Search for the cell housing the specified text and yield its (X, Y) center coordinate. 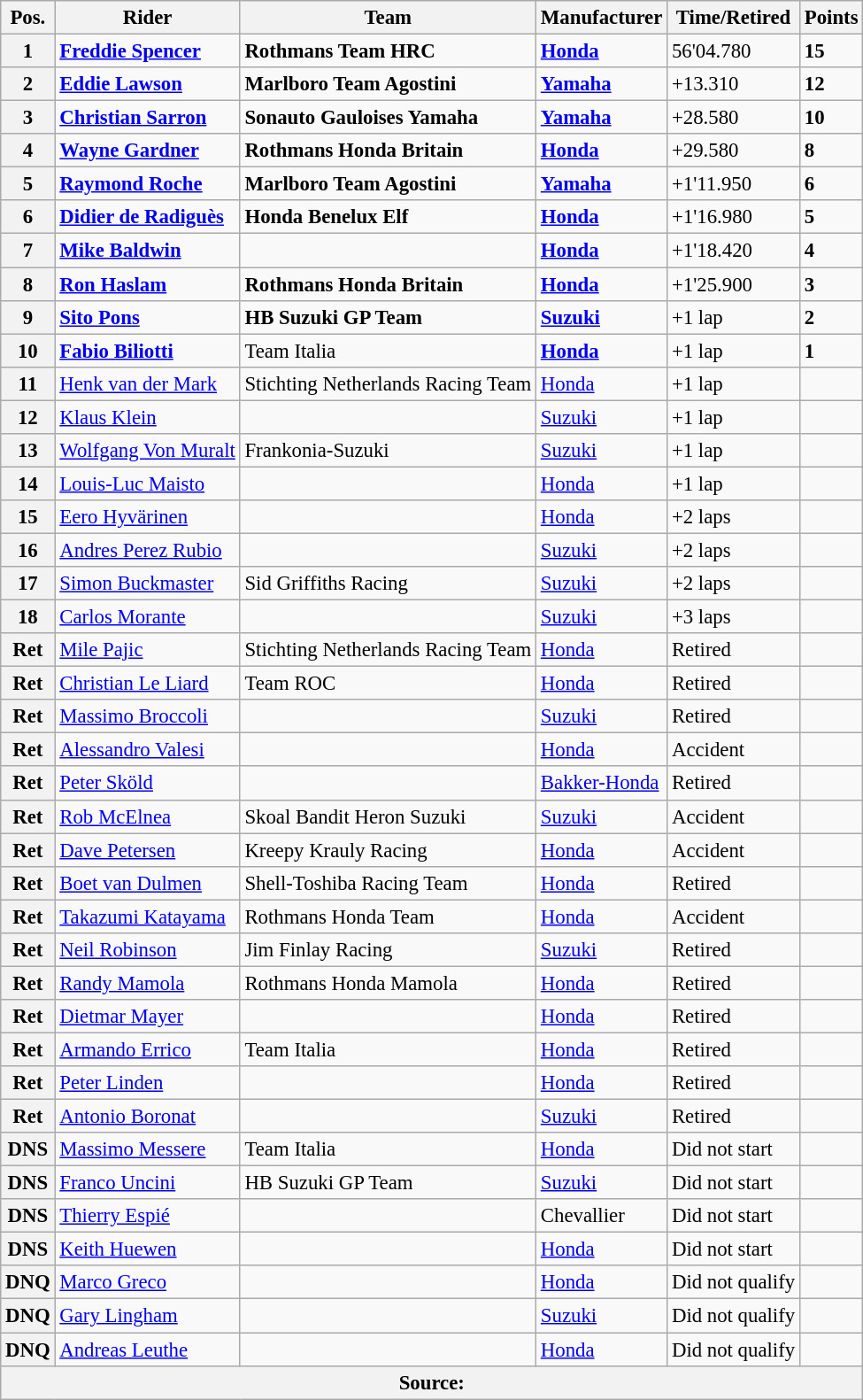
Keith Huewen (147, 1249)
Neil Robinson (147, 950)
Wayne Gardner (147, 151)
Skoal Bandit Heron Suzuki (388, 816)
13 (28, 451)
Armando Errico (147, 1049)
+3 laps (734, 617)
11 (28, 383)
Franco Uncini (147, 1183)
Chevallier (602, 1216)
Mike Baldwin (147, 251)
Jim Finlay Racing (388, 950)
Antonio Boronat (147, 1117)
Pos. (28, 18)
Louis-Luc Maisto (147, 483)
Peter Sköld (147, 784)
Fabio Biliotti (147, 351)
Rothmans Honda Mamola (388, 983)
Ron Haslam (147, 284)
Raymond Roche (147, 184)
Rothmans Honda Team (388, 917)
Massimo Messere (147, 1149)
Honda Benelux Elf (388, 217)
+1'11.950 (734, 184)
Gary Lingham (147, 1316)
Eddie Lawson (147, 84)
56'04.780 (734, 51)
Rothmans Team HRC (388, 51)
14 (28, 483)
Dietmar Mayer (147, 1017)
9 (28, 317)
Takazumi Katayama (147, 917)
Sonauto Gauloises Yamaha (388, 118)
16 (28, 550)
Sito Pons (147, 317)
Sid Griffiths Racing (388, 584)
Team ROC (388, 684)
+29.580 (734, 151)
Time/Retired (734, 18)
Frankonia-Suzuki (388, 451)
Manufacturer (602, 18)
Bakker-Honda (602, 784)
Massimo Broccoli (147, 716)
Carlos Morante (147, 617)
+1'18.420 (734, 251)
Randy Mamola (147, 983)
Source: (432, 1382)
Points (830, 18)
Thierry Espié (147, 1216)
Christian Sarron (147, 118)
Marco Greco (147, 1283)
Boet van Dulmen (147, 883)
Simon Buckmaster (147, 584)
+1'25.900 (734, 284)
Klaus Klein (147, 417)
Rob McElnea (147, 816)
Shell-Toshiba Racing Team (388, 883)
Christian Le Liard (147, 684)
+13.310 (734, 84)
Peter Linden (147, 1083)
Freddie Spencer (147, 51)
17 (28, 584)
7 (28, 251)
+28.580 (734, 118)
+1'16.980 (734, 217)
Andres Perez Rubio (147, 550)
Rider (147, 18)
Mile Pajic (147, 650)
Wolfgang Von Muralt (147, 451)
Henk van der Mark (147, 383)
Team (388, 18)
Dave Petersen (147, 850)
Didier de Radiguès (147, 217)
Andreas Leuthe (147, 1350)
Alessandro Valesi (147, 750)
Eero Hyvärinen (147, 517)
18 (28, 617)
Kreepy Krauly Racing (388, 850)
